Find where the given text appears and provide that cell's center as (x, y) coordinate. 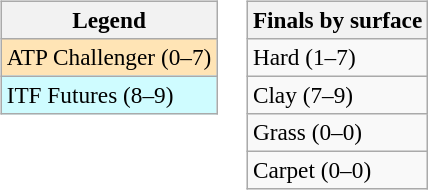
Legend (108, 20)
ATP Challenger (0–7) (108, 57)
Finals by surface (337, 20)
ITF Futures (8–9) (108, 95)
Clay (7–9) (337, 95)
Grass (0–0) (337, 133)
Hard (1–7) (337, 57)
Carpet (0–0) (337, 171)
